From the cell containing the given text, extract its center point as (X, Y) coordinate. 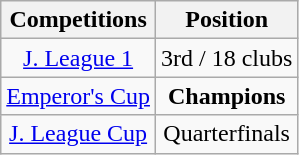
Position (226, 20)
J. League 1 (78, 58)
Champions (226, 96)
Competitions (78, 20)
Quarterfinals (226, 134)
3rd / 18 clubs (226, 58)
Emperor's Cup (78, 96)
J. League Cup (78, 134)
